For the text-containing cell, return its midpoint in (X, Y) coordinate format. 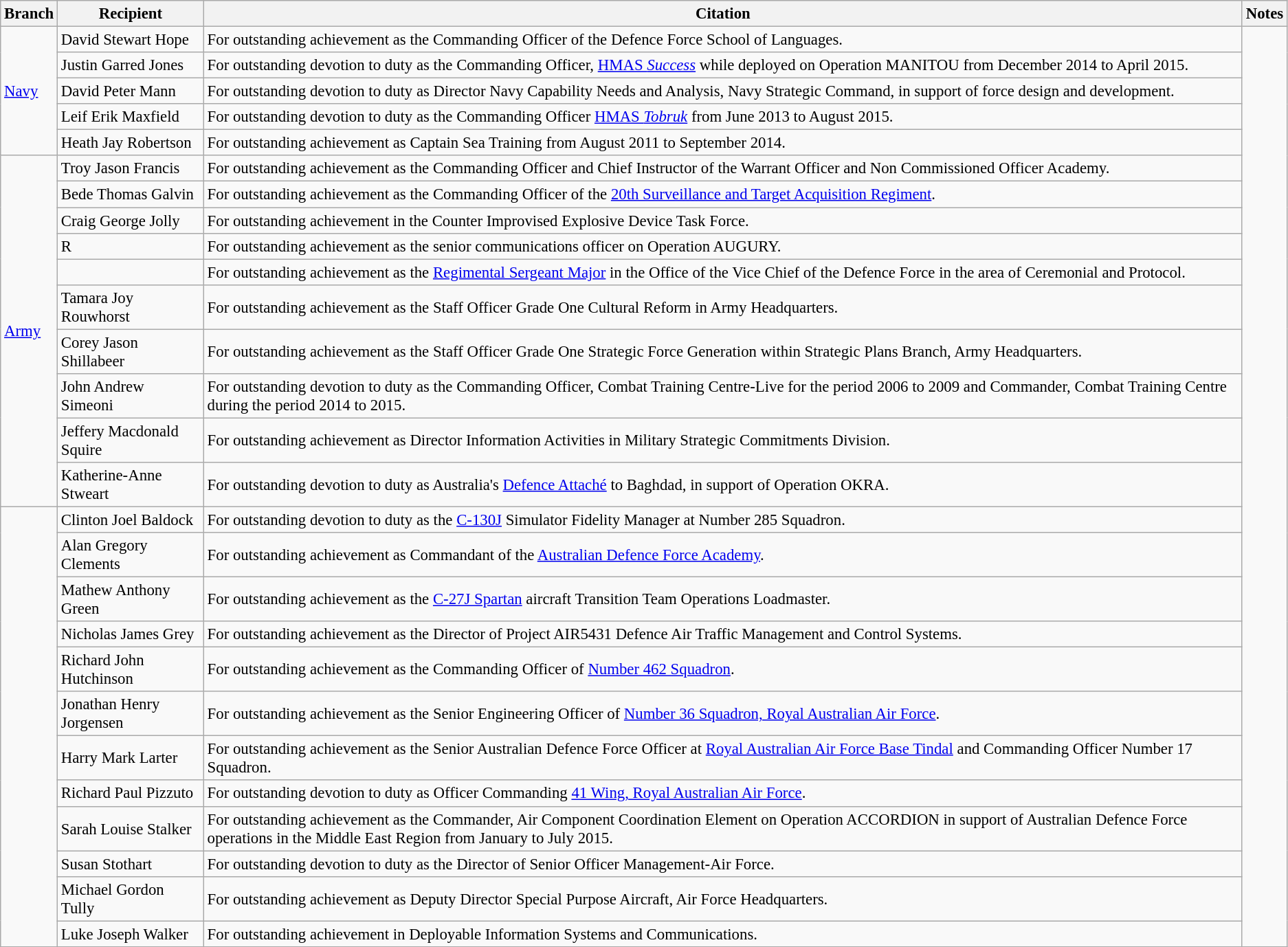
Luke Joseph Walker (131, 934)
Bede Thomas Galvin (131, 194)
For outstanding devotion to duty as the Commanding Officer, HMAS Success while deployed on Operation MANITOU from December 2014 to April 2015. (723, 65)
Clinton Joel Baldock (131, 520)
For outstanding devotion to duty as Director Navy Capability Needs and Analysis, Navy Strategic Command, in support of force design and development. (723, 91)
For outstanding devotion to duty as the Director of Senior Officer Management-Air Force. (723, 864)
Branch (29, 14)
Susan Stothart (131, 864)
For outstanding achievement as the Director of Project AIR5431 Defence Air Traffic Management and Control Systems. (723, 634)
For outstanding achievement as the Senior Engineering Officer of Number 36 Squadron, Royal Australian Air Force. (723, 713)
For outstanding achievement as the Commanding Officer of Number 462 Squadron. (723, 669)
Corey Jason Shillabeer (131, 352)
For outstanding achievement as the Staff Officer Grade One Strategic Force Generation within Strategic Plans Branch, Army Headquarters. (723, 352)
Army (29, 331)
For outstanding achievement as the Commanding Officer of the 20th Surveillance and Target Acquisition Regiment. (723, 194)
For outstanding achievement as the C-27J Spartan aircraft Transition Team Operations Loadmaster. (723, 599)
Tamara Joy Rouwhorst (131, 307)
Richard John Hutchinson (131, 669)
Notes (1265, 14)
Jonathan Henry Jorgensen (131, 713)
For outstanding devotion to duty as the Commanding Officer HMAS Tobruk from June 2013 to August 2015. (723, 117)
Nicholas James Grey (131, 634)
Alan Gregory Clements (131, 555)
Jeffery Macdonald Squire (131, 440)
For outstanding achievement as Captain Sea Training from August 2011 to September 2014. (723, 143)
Mathew Anthony Green (131, 599)
Richard Paul Pizzuto (131, 794)
For outstanding achievement as the Staff Officer Grade One Cultural Reform in Army Headquarters. (723, 307)
Harry Mark Larter (131, 759)
For outstanding achievement in the Counter Improvised Explosive Device Task Force. (723, 221)
Katherine-Anne Stweart (131, 485)
For outstanding achievement as the Commanding Officer and Chief Instructor of the Warrant Officer and Non Commissioned Officer Academy. (723, 168)
Citation (723, 14)
Navy (29, 91)
John Andrew Simeoni (131, 396)
Troy Jason Francis (131, 168)
David Peter Mann (131, 91)
For outstanding achievement as Deputy Director Special Purpose Aircraft, Air Force Headquarters. (723, 899)
Sarah Louise Stalker (131, 829)
David Stewart Hope (131, 40)
Justin Garred Jones (131, 65)
For outstanding devotion to duty as Australia's Defence Attaché to Baghdad, in support of Operation OKRA. (723, 485)
For outstanding achievement as the Commanding Officer of the Defence Force School of Languages. (723, 40)
For outstanding achievement in Deployable Information Systems and Communications. (723, 934)
Michael Gordon Tully (131, 899)
For outstanding devotion to duty as the C-130J Simulator Fidelity Manager at Number 285 Squadron. (723, 520)
Leif Erik Maxfield (131, 117)
R (131, 246)
Recipient (131, 14)
For outstanding achievement as Director Information Activities in Military Strategic Commitments Division. (723, 440)
Heath Jay Robertson (131, 143)
For outstanding achievement as Commandant of the Australian Defence Force Academy. (723, 555)
For outstanding devotion to duty as Officer Commanding 41 Wing, Royal Australian Air Force. (723, 794)
For outstanding achievement as the senior communications officer on Operation AUGURY. (723, 246)
Craig George Jolly (131, 221)
